Determine the [X, Y] coordinate at the center of the cell enclosing the given text.  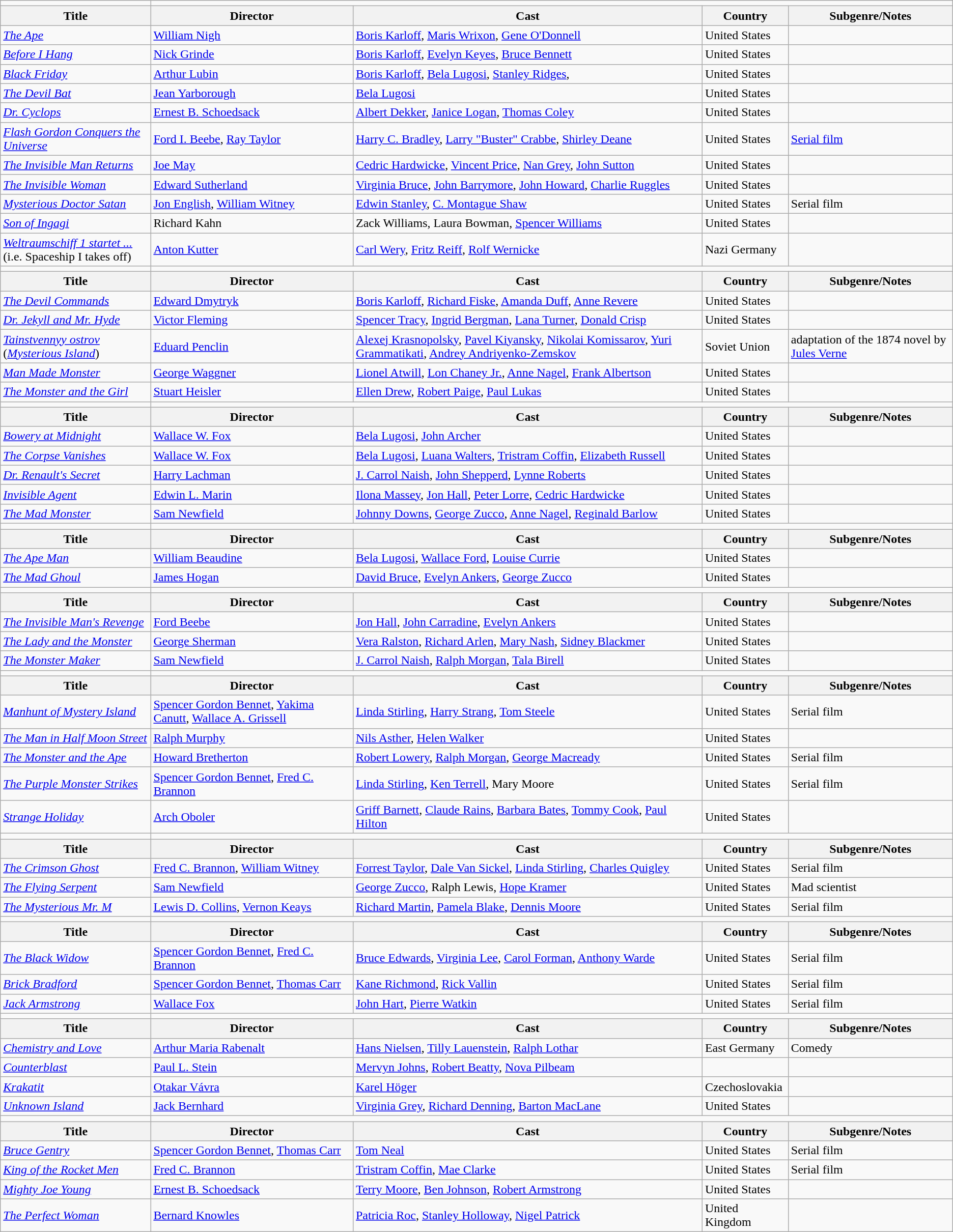
Edward Dmytryk [252, 301]
Ralph Murphy [252, 738]
Boris Karloff, Bela Lugosi, Stanley Ridges, [527, 74]
Harry C. Bradley, Larry "Buster" Crabbe, Shirley Deane [527, 138]
Zack Williams, Laura Bowman, Spencer Williams [527, 223]
Flash Gordon Conquers the Universe [75, 138]
The Man in Half Moon Street [75, 738]
Jack Armstrong [75, 1004]
Harry Lachman [252, 475]
Albert Dekker, Janice Logan, Thomas Coley [527, 112]
Virginia Grey, Richard Denning, Barton MacLane [527, 1106]
Forrest Taylor, Dale Van Sickel, Linda Stirling, Charles Quigley [527, 868]
Unknown Island [75, 1106]
Chemistry and Love [75, 1048]
Edward Sutherland [252, 184]
Dr. Cyclops [75, 112]
The Purple Monster Strikes [75, 784]
George Zucco, Ralph Lewis, Hope Kramer [527, 887]
J. Carrol Naish, John Shepperd, Lynne Roberts [527, 475]
Tristram Coffin, Mae Clarke [527, 1170]
Bela Lugosi, John Archer [527, 436]
Black Friday [75, 74]
Richard Martin, Pamela Blake, Dennis Moore [527, 907]
Kane Richmond, Rick Vallin [527, 984]
The Invisible Man Returns [75, 165]
Johnny Downs, George Zucco, Anne Nagel, Reginald Barlow [527, 513]
Karel Höger [527, 1086]
Brick Bradford [75, 984]
The Black Widow [75, 958]
Spencer Tracy, Ingrid Bergman, Lana Turner, Donald Crisp [527, 320]
Mad scientist [871, 887]
William Beaudine [252, 558]
Son of Ingagi [75, 223]
The Lady and the Monster [75, 641]
J. Carrol Naish, Ralph Morgan, Tala Birell [527, 661]
Arthur Lubin [252, 74]
Tainstvennyy ostrov (Mysterious Island) [75, 346]
Boris Karloff, Richard Fiske, Amanda Duff, Anne Revere [527, 301]
Mysterious Doctor Satan [75, 204]
Spencer Gordon Bennet, Yakima Canutt, Wallace A. Grissell [252, 711]
Jon English, William Witney [252, 204]
Patricia Roc, Stanley Holloway, Nigel Patrick [527, 1215]
Jon Hall, John Carradine, Evelyn Ankers [527, 622]
Man Made Monster [75, 373]
Dr. Jekyll and Mr. Hyde [75, 320]
Paul L. Stein [252, 1067]
The Devil Commands [75, 301]
Wallace Fox [252, 1004]
Jack Bernhard [252, 1106]
Boris Karloff, Maris Wrixon, Gene O'Donnell [527, 35]
Nazi Germany [745, 249]
George Sherman [252, 641]
Arch Oboler [252, 816]
Edwin L. Marin [252, 494]
Soviet Union [745, 346]
Otakar Vávra [252, 1086]
Lewis D. Collins, Vernon Keays [252, 907]
The Ape [75, 35]
Ford I. Beebe, Ray Taylor [252, 138]
The Perfect Woman [75, 1215]
Anton Kutter [252, 249]
Boris Karloff, Evelyn Keyes, Bruce Bennett [527, 54]
Hans Nielsen, Tilly Lauenstein, Ralph Lothar [527, 1048]
Linda Stirling, Harry Strang, Tom Steele [527, 711]
Robert Lowery, Ralph Morgan, George Macready [527, 757]
Before I Hang [75, 54]
Arthur Maria Rabenalt [252, 1048]
Counterblast [75, 1067]
The Mad Monster [75, 513]
Virginia Bruce, John Barrymore, John Howard, Charlie Ruggles [527, 184]
Weltraumschiff 1 startet ... (i.e. Spaceship I takes off) [75, 249]
Eduard Penclin [252, 346]
King of the Rocket Men [75, 1170]
The Corpse Vanishes [75, 455]
The Monster Maker [75, 661]
Griff Barnett, Claude Rains, Barbara Bates, Tommy Cook, Paul Hilton [527, 816]
East Germany [745, 1048]
Bruce Gentry [75, 1151]
Ilona Massey, Jon Hall, Peter Lorre, Cedric Hardwicke [527, 494]
Bela Lugosi, Luana Walters, Tristram Coffin, Elizabeth Russell [527, 455]
Dr. Renault's Secret [75, 475]
Mervyn Johns, Robert Beatty, Nova Pilbeam [527, 1067]
The Invisible Man's Revenge [75, 622]
The Mysterious Mr. M [75, 907]
Fred C. Brannon, William Witney [252, 868]
Edwin Stanley, C. Montague Shaw [527, 204]
William Nigh [252, 35]
Bela Lugosi, Wallace Ford, Louise Currie [527, 558]
Nils Asther, Helen Walker [527, 738]
Carl Wery, Fritz Reiff, Rolf Wernicke [527, 249]
Krakatit [75, 1086]
John Hart, Pierre Watkin [527, 1004]
George Waggner [252, 373]
Linda Stirling, Ken Terrell, Mary Moore [527, 784]
David Bruce, Evelyn Ankers, George Zucco [527, 578]
Czechoslovakia [745, 1086]
Joe May [252, 165]
The Devil Bat [75, 93]
The Invisible Woman [75, 184]
Manhunt of Mystery Island [75, 711]
Invisible Agent [75, 494]
Lionel Atwill, Lon Chaney Jr., Anne Nagel, Frank Albertson [527, 373]
The Mad Ghoul [75, 578]
Alexej Krasnopolsky, Pavel Kiyansky, Nikolai Komissarov, Yuri Grammatikati, Andrey Andriyenko-Zemskov [527, 346]
The Flying Serpent [75, 887]
Terry Moore, Ben Johnson, Robert Armstrong [527, 1189]
Nick Grinde [252, 54]
The Ape Man [75, 558]
Bernard Knowles [252, 1215]
Victor Fleming [252, 320]
James Hogan [252, 578]
Howard Bretherton [252, 757]
The Monster and the Ape [75, 757]
Comedy [871, 1048]
Richard Kahn [252, 223]
Tom Neal [527, 1151]
adaptation of the 1874 novel by Jules Verne [871, 346]
Cedric Hardwicke, Vincent Price, Nan Grey, John Sutton [527, 165]
Mighty Joe Young [75, 1189]
Bruce Edwards, Virginia Lee, Carol Forman, Anthony Warde [527, 958]
Stuart Heisler [252, 392]
Bela Lugosi [527, 93]
Ellen Drew, Robert Paige, Paul Lukas [527, 392]
Bowery at Midnight [75, 436]
The Monster and the Girl [75, 392]
Jean Yarborough [252, 93]
Ford Beebe [252, 622]
Vera Ralston, Richard Arlen, Mary Nash, Sidney Blackmer [527, 641]
Strange Holiday [75, 816]
United Kingdom [745, 1215]
The Crimson Ghost [75, 868]
Fred C. Brannon [252, 1170]
